Pinpoint the cell where the given text exists, returning its [X, Y] midpoint coordinate. 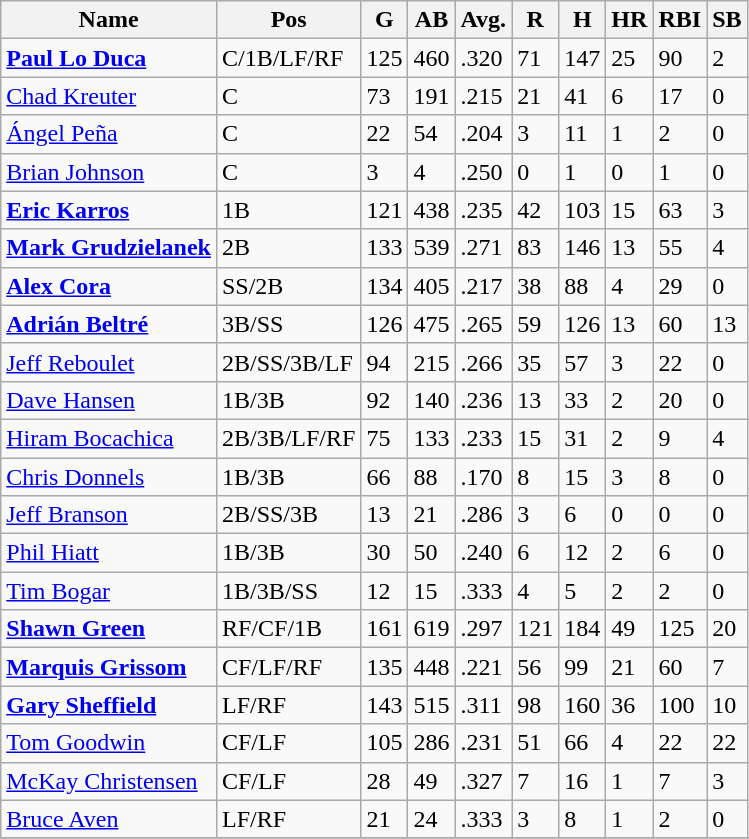
.240 [484, 553]
.266 [484, 362]
405 [432, 286]
59 [536, 324]
.236 [484, 400]
.231 [484, 743]
98 [536, 705]
.215 [484, 96]
Bruce Aven [109, 819]
42 [536, 210]
Eric Karros [109, 210]
105 [384, 743]
515 [432, 705]
.265 [484, 324]
460 [432, 58]
.297 [484, 629]
Pos [288, 20]
57 [582, 362]
30 [384, 553]
51 [536, 743]
41 [582, 96]
CF/LF/RF [288, 667]
AB [432, 20]
28 [384, 781]
160 [582, 705]
Marquis Grissom [109, 667]
Alex Cora [109, 286]
146 [582, 248]
.286 [484, 515]
25 [630, 58]
Chris Donnels [109, 477]
17 [680, 96]
RBI [680, 20]
.204 [484, 134]
135 [384, 667]
HR [630, 20]
147 [582, 58]
83 [536, 248]
.170 [484, 477]
55 [680, 248]
Paul Lo Duca [109, 58]
103 [582, 210]
3B/SS [288, 324]
24 [432, 819]
448 [432, 667]
10 [727, 705]
134 [384, 286]
H [582, 20]
63 [680, 210]
33 [582, 400]
50 [432, 553]
71 [536, 58]
2B [288, 248]
Mark Grudzielanek [109, 248]
Phil Hiatt [109, 553]
.221 [484, 667]
38 [536, 286]
161 [384, 629]
99 [582, 667]
McKay Christensen [109, 781]
286 [432, 743]
Jeff Reboulet [109, 362]
539 [432, 248]
56 [536, 667]
94 [384, 362]
R [536, 20]
54 [432, 134]
.250 [484, 172]
31 [582, 438]
Gary Sheffield [109, 705]
.217 [484, 286]
.320 [484, 58]
438 [432, 210]
92 [384, 400]
475 [432, 324]
Ángel Peña [109, 134]
619 [432, 629]
.271 [484, 248]
100 [680, 705]
9 [680, 438]
1B [288, 210]
29 [680, 286]
2B/SS/3B [288, 515]
90 [680, 58]
Chad Kreuter [109, 96]
C/1B/LF/RF [288, 58]
2B/SS/3B/LF [288, 362]
.235 [484, 210]
215 [432, 362]
73 [384, 96]
Tom Goodwin [109, 743]
191 [432, 96]
Name [109, 20]
G [384, 20]
Shawn Green [109, 629]
5 [582, 591]
Adrián Beltré [109, 324]
143 [384, 705]
11 [582, 134]
16 [582, 781]
SS/2B [288, 286]
.327 [484, 781]
35 [536, 362]
Hiram Bocachica [109, 438]
184 [582, 629]
.311 [484, 705]
.233 [484, 438]
2B/3B/LF/RF [288, 438]
75 [384, 438]
140 [432, 400]
36 [630, 705]
Dave Hansen [109, 400]
Tim Bogar [109, 591]
1B/3B/SS [288, 591]
Brian Johnson [109, 172]
SB [727, 20]
Avg. [484, 20]
RF/CF/1B [288, 629]
Jeff Branson [109, 515]
